Determine the [x, y] coordinate at the center of the cell enclosing the given text.  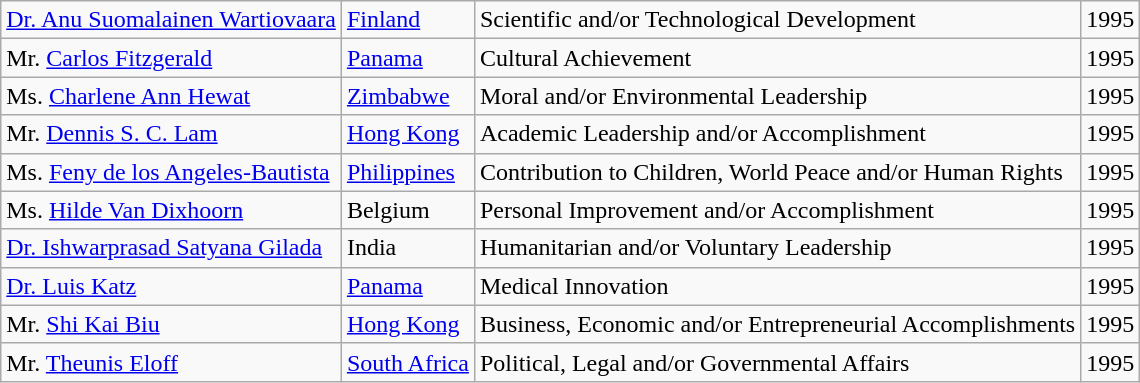
Mr. Shi Kai Biu [172, 324]
Mr. Carlos Fitzgerald [172, 58]
Philippines [408, 172]
Humanitarian and/or Voluntary Leadership [777, 248]
Cultural Achievement [777, 58]
Political, Legal and/or Governmental Affairs [777, 362]
Medical Innovation [777, 286]
Mr. Theunis Eloff [172, 362]
Academic Leadership and/or Accomplishment [777, 134]
Dr. Anu Suomalainen Wartiovaara [172, 20]
Business, Economic and/or Entrepreneurial Accomplishments [777, 324]
Finland [408, 20]
Moral and/or Environmental Leadership [777, 96]
Dr. Ishwarprasad Satyana Gilada [172, 248]
Zimbabwe [408, 96]
Ms. Hilde Van Dixhoorn [172, 210]
South Africa [408, 362]
India [408, 248]
Contribution to Children, World Peace and/or Human Rights [777, 172]
Dr. Luis Katz [172, 286]
Ms. Charlene Ann Hewat [172, 96]
Scientific and/or Technological Development [777, 20]
Personal Improvement and/or Accomplishment [777, 210]
Mr. Dennis S. C. Lam [172, 134]
Ms. Feny de los Angeles-Bautista [172, 172]
Belgium [408, 210]
